Locate the cell with the specified text and output its (X, Y) center coordinate. 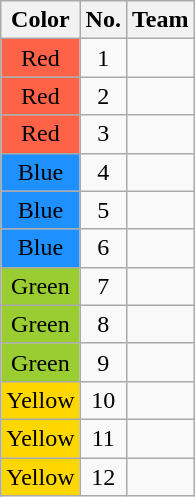
No. (103, 20)
4 (103, 172)
2 (103, 96)
9 (103, 362)
8 (103, 324)
7 (103, 286)
3 (103, 134)
Team (160, 20)
1 (103, 58)
10 (103, 400)
12 (103, 477)
Color (40, 20)
5 (103, 210)
11 (103, 438)
6 (103, 248)
